From the cell containing the given text, extract its center point as [x, y] coordinate. 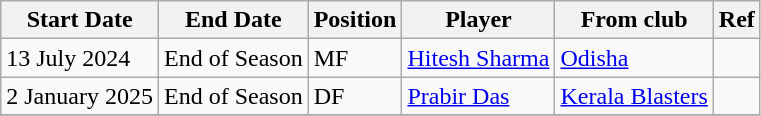
2 January 2025 [80, 96]
MF [355, 58]
Hitesh Sharma [478, 58]
Position [355, 20]
Ref [736, 20]
Player [478, 20]
13 July 2024 [80, 58]
From club [634, 20]
Odisha [634, 58]
End Date [233, 20]
Prabir Das [478, 96]
Start Date [80, 20]
Kerala Blasters [634, 96]
DF [355, 96]
